From the cell containing the given text, extract its center point as (X, Y) coordinate. 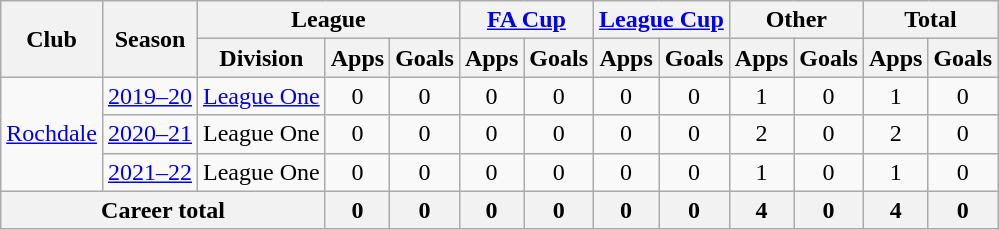
Other (796, 20)
Rochdale (52, 134)
Division (262, 58)
2019–20 (150, 96)
2020–21 (150, 134)
Career total (163, 210)
2021–22 (150, 172)
League (329, 20)
Club (52, 39)
League Cup (662, 20)
FA Cup (526, 20)
Total (930, 20)
Season (150, 39)
